Provide the (x, y) coordinate of the cell's center where the given text is located.  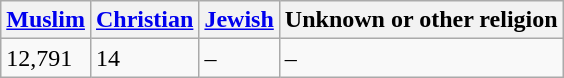
Jewish (239, 20)
Christian (144, 20)
12,791 (46, 58)
Unknown or other religion (421, 20)
Muslim (46, 20)
14 (144, 58)
